Determine the (X, Y) coordinate at the center of the cell enclosing the given text.  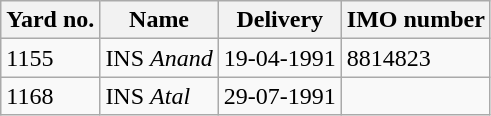
Yard no. (50, 20)
INS Anand (159, 58)
INS Atal (159, 96)
8814823 (416, 58)
1168 (50, 96)
Name (159, 20)
IMO number (416, 20)
19-04-1991 (280, 58)
1155 (50, 58)
Delivery (280, 20)
29-07-1991 (280, 96)
